Return (X, Y) of the center of cell containing provided text 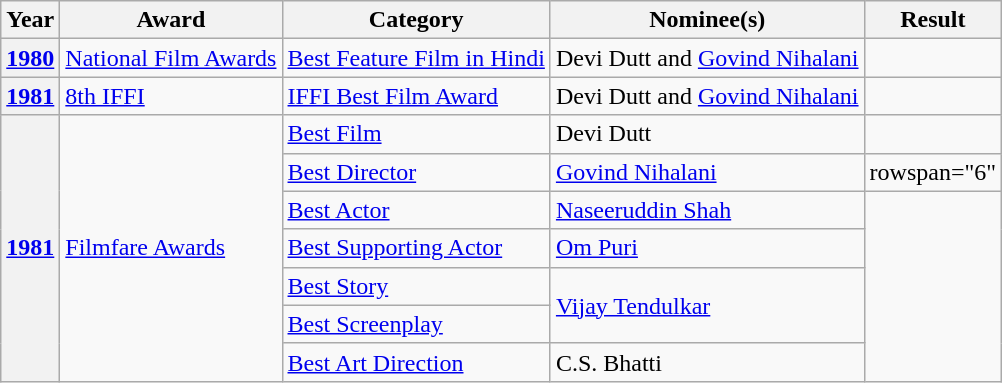
Filmfare Awards (171, 248)
Vijay Tendulkar (707, 305)
1980 (30, 58)
Best Screenplay (416, 324)
IFFI Best Film Award (416, 96)
Best Film (416, 134)
Devi Dutt (707, 134)
National Film Awards (171, 58)
rowspan="6" (933, 172)
Best Feature Film in Hindi (416, 58)
Best Director (416, 172)
Best Art Direction (416, 362)
C.S. Bhatti (707, 362)
Year (30, 20)
Nominee(s) (707, 20)
8th IFFI (171, 96)
Best Supporting Actor (416, 248)
Award (171, 20)
Govind Nihalani (707, 172)
Category (416, 20)
Naseeruddin Shah (707, 210)
Result (933, 20)
Best Actor (416, 210)
Om Puri (707, 248)
Best Story (416, 286)
